Capture the cell that displays the provided text and extract its [x, y] central coordinate. 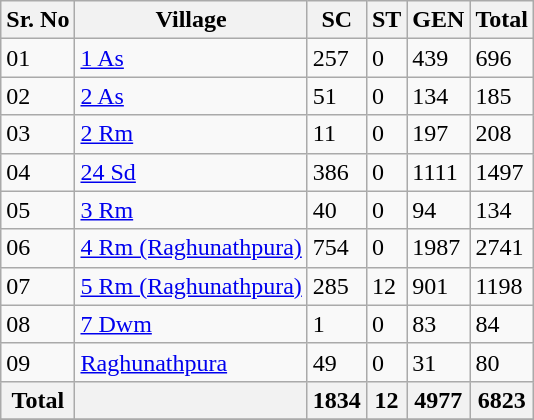
754 [336, 248]
1497 [502, 172]
1111 [438, 172]
197 [438, 134]
09 [38, 362]
01 [38, 58]
185 [502, 96]
3 Rm [191, 210]
11 [336, 134]
40 [336, 210]
285 [336, 286]
2 Rm [191, 134]
05 [38, 210]
80 [502, 362]
ST [386, 20]
94 [438, 210]
386 [336, 172]
GEN [438, 20]
2 As [191, 96]
6823 [502, 400]
51 [336, 96]
31 [438, 362]
02 [38, 96]
696 [502, 58]
2741 [502, 248]
49 [336, 362]
4977 [438, 400]
Sr. No [38, 20]
84 [502, 324]
07 [38, 286]
208 [502, 134]
SC [336, 20]
24 Sd [191, 172]
06 [38, 248]
08 [38, 324]
7 Dwm [191, 324]
257 [336, 58]
1987 [438, 248]
1 As [191, 58]
439 [438, 58]
4 Rm (Raghunathpura) [191, 248]
Raghunathpura [191, 362]
5 Rm (Raghunathpura) [191, 286]
03 [38, 134]
04 [38, 172]
1198 [502, 286]
1 [336, 324]
Village [191, 20]
83 [438, 324]
901 [438, 286]
1834 [336, 400]
